Extract the (X, Y) coordinate from the center of the cell holding the provided text.  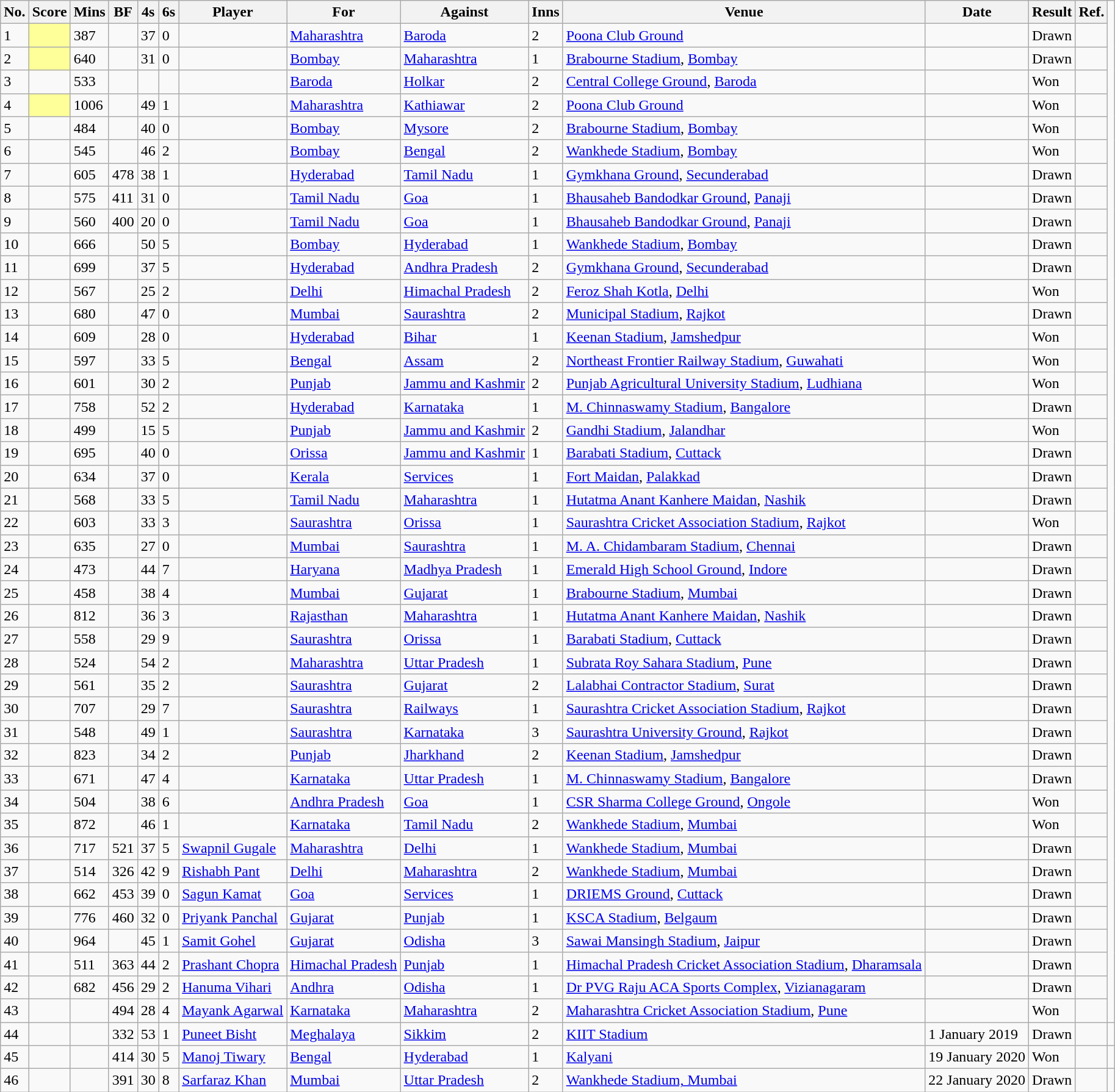
414 (123, 1057)
680 (89, 314)
Gandhi Stadium, Jalandhar (744, 430)
823 (89, 755)
Priyank Panchal (233, 918)
Ref. (1091, 12)
19 January 2020 (977, 1057)
460 (123, 918)
DRIEMS Ground, Cuttack (744, 894)
Punjab Agricultural University Stadium, Ludhiana (744, 384)
Maharashtra Cricket Association Stadium, Pune (744, 1010)
521 (123, 848)
18 (15, 430)
326 (123, 871)
400 (123, 221)
Rishabh Pant (233, 871)
Meghalaya (344, 1034)
640 (89, 59)
CSR Sharma College Ground, Ongole (744, 802)
609 (89, 337)
634 (89, 476)
Hanuma Vihari (233, 987)
Jharkhand (464, 755)
23 (15, 546)
601 (89, 384)
682 (89, 987)
514 (89, 871)
964 (89, 941)
Subrata Roy Sahara Stadium, Pune (744, 662)
Against (464, 12)
Dr PVG Raju ACA Sports Complex, Vizianagaram (744, 987)
50 (148, 244)
332 (123, 1034)
Sarfaraz Khan (233, 1080)
603 (89, 523)
458 (89, 592)
Fort Maidan, Palakkad (744, 476)
Emerald High School Ground, Indore (744, 569)
Date (977, 12)
Central College Ground, Baroda (744, 82)
Samit Gohel (233, 941)
560 (89, 221)
511 (89, 964)
Rajasthan (344, 616)
Manoj Tiwary (233, 1057)
For (344, 12)
499 (89, 430)
Andhra (344, 987)
Northeast Frontier Railway Stadium, Guwahati (744, 361)
No. (15, 12)
558 (89, 639)
Kerala (344, 476)
635 (89, 546)
363 (123, 964)
19 (15, 453)
504 (89, 802)
Kalyani (744, 1057)
21 (15, 500)
662 (89, 894)
524 (89, 662)
533 (89, 82)
Bihar (464, 337)
411 (123, 198)
54 (148, 662)
Venue (744, 12)
484 (89, 128)
26 (15, 616)
758 (89, 407)
695 (89, 453)
561 (89, 686)
Mins (89, 12)
Sikkim (464, 1034)
Score (49, 12)
Result (1052, 12)
Swapnil Gugale (233, 848)
52 (148, 407)
545 (89, 151)
597 (89, 361)
Himachal Pradesh Cricket Association Stadium, Dharamsala (744, 964)
24 (15, 569)
548 (89, 732)
Kathiawar (464, 105)
BF (123, 12)
14 (15, 337)
567 (89, 291)
Inns (546, 12)
Mysore (464, 128)
13 (15, 314)
456 (123, 987)
Holkar (464, 82)
707 (89, 709)
16 (15, 384)
Player (233, 12)
22 (15, 523)
17 (15, 407)
KIIT Stadium (744, 1034)
699 (89, 267)
Feroz Shah Kotla, Delhi (744, 291)
Lalabhai Contractor Stadium, Surat (744, 686)
575 (89, 198)
Railways (464, 709)
Puneet Bisht (233, 1034)
717 (89, 848)
387 (89, 35)
478 (123, 174)
605 (89, 174)
473 (89, 569)
Brabourne Stadium, Mumbai (744, 592)
Prashant Chopra (233, 964)
Municipal Stadium, Rajkot (744, 314)
6s (168, 12)
568 (89, 500)
391 (123, 1080)
Mayank Agarwal (233, 1010)
1006 (89, 105)
11 (15, 267)
494 (123, 1010)
872 (89, 825)
776 (89, 918)
666 (89, 244)
671 (89, 778)
41 (15, 964)
1 January 2019 (977, 1034)
43 (15, 1010)
Assam (464, 361)
Sagun Kamat (233, 894)
812 (89, 616)
10 (15, 244)
KSCA Stadium, Belgaum (744, 918)
Haryana (344, 569)
53 (148, 1034)
Saurashtra University Ground, Rajkot (744, 732)
Sawai Mansingh Stadium, Jaipur (744, 941)
22 January 2020 (977, 1080)
12 (15, 291)
4s (148, 12)
453 (123, 894)
Madhya Pradesh (464, 569)
M. A. Chidambaram Stadium, Chennai (744, 546)
